Return (x, y) of the center of cell containing provided text 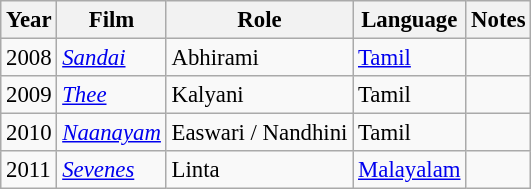
Naanayam (112, 133)
Thee (112, 95)
Film (112, 20)
Linta (259, 170)
2010 (29, 133)
Notes (498, 20)
2008 (29, 58)
Sandai (112, 58)
Year (29, 20)
Malayalam (410, 170)
Language (410, 20)
Abhirami (259, 58)
Role (259, 20)
Easwari / Nandhini (259, 133)
Sevenes (112, 170)
2011 (29, 170)
2009 (29, 95)
Kalyani (259, 95)
